Find where the given text appears and provide that cell's center as (x, y) coordinate. 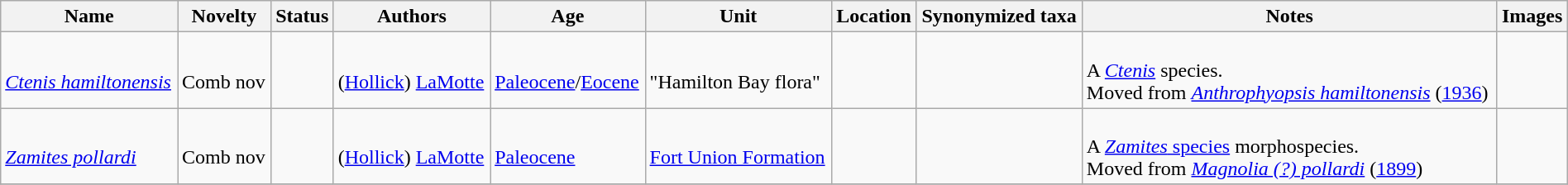
A Zamites species morphospecies. Moved from Magnolia (?) pollardi (1899) (1289, 146)
Age (567, 17)
Synonymized taxa (999, 17)
Notes (1289, 17)
Novelty (225, 17)
Unit (738, 17)
Authors (412, 17)
"Hamilton Bay flora" (738, 70)
Images (1532, 17)
Paleocene (567, 146)
Status (302, 17)
A Ctenis species. Moved from Anthrophyopsis hamiltonensis (1936) (1289, 70)
Ctenis hamiltonensis (89, 70)
Location (873, 17)
Fort Union Formation (738, 146)
Name (89, 17)
Paleocene/Eocene (567, 70)
Zamites pollardi (89, 146)
